Scan for the cell matching the given text and deliver its (x, y) coordinate at center. 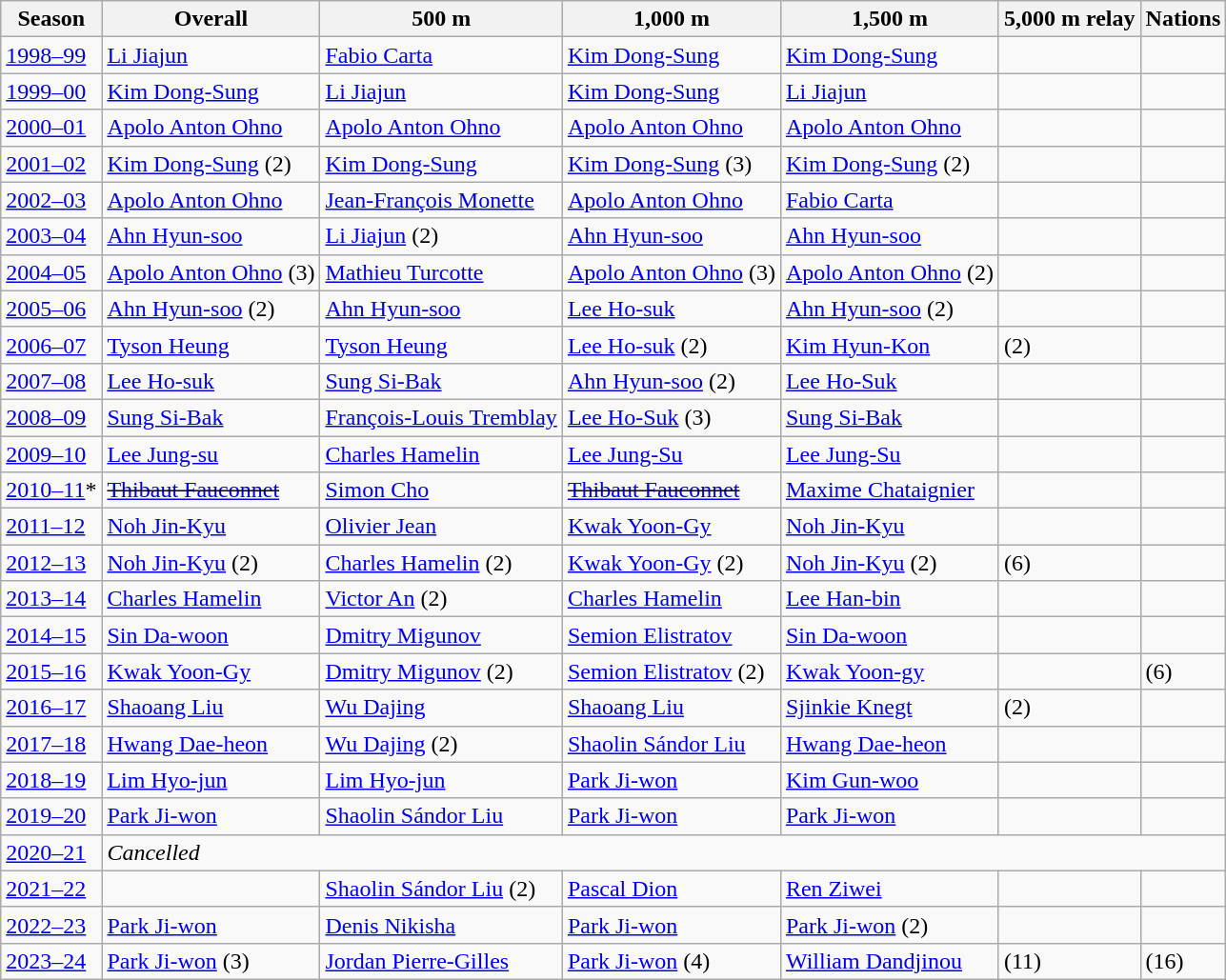
Park Ji-won (2) (890, 925)
Victor An (2) (441, 599)
Lee Han-bin (890, 599)
Park Ji-won (3) (211, 961)
2006–07 (51, 345)
Semion Elistratov (2) (671, 671)
2022–23 (51, 925)
Kwak Yoon-Gy (2) (671, 563)
2001–02 (51, 164)
Denis Nikisha (441, 925)
Kim Gun-woo (890, 780)
2023–24 (51, 961)
2011–12 (51, 527)
2013–14 (51, 599)
2009–10 (51, 454)
2017–18 (51, 744)
Jean-François Monette (441, 200)
2010–11* (51, 490)
Kim Hyun-Kon (890, 345)
Cancelled (664, 852)
1998–99 (51, 55)
William Dandjinou (890, 961)
Pascal Dion (671, 889)
Wu Dajing (2) (441, 744)
2016–17 (51, 708)
2007–08 (51, 381)
Park Ji-won (4) (671, 961)
Ren Ziwei (890, 889)
François-Louis Tremblay (441, 417)
Apolo Anton Ohno (2) (890, 272)
1,000 m (671, 19)
Sjinkie Knegt (890, 708)
2019–20 (51, 816)
2018–19 (51, 780)
Lee Ho-Suk (890, 381)
Shaolin Sándor Liu (2) (441, 889)
2003–04 (51, 236)
Overall (211, 19)
Wu Dajing (441, 708)
2000–01 (51, 128)
1,500 m (890, 19)
Semion Elistratov (671, 635)
Nations (1183, 19)
2002–03 (51, 200)
Kim Dong-Sung (3) (671, 164)
Lee Jung-su (211, 454)
2008–09 (51, 417)
2014–15 (51, 635)
2005–06 (51, 309)
Lee Ho-suk (2) (671, 345)
Li Jiajun (2) (441, 236)
2012–13 (51, 563)
2020–21 (51, 852)
2021–22 (51, 889)
Lee Ho-Suk (3) (671, 417)
5,000 m relay (1069, 19)
Jordan Pierre-Gilles (441, 961)
Mathieu Turcotte (441, 272)
Olivier Jean (441, 527)
Maxime Chataignier (890, 490)
2015–16 (51, 671)
500 m (441, 19)
(16) (1183, 961)
Charles Hamelin (2) (441, 563)
Season (51, 19)
2004–05 (51, 272)
(11) (1069, 961)
Dmitry Migunov (2) (441, 671)
1999–00 (51, 91)
Simon Cho (441, 490)
Dmitry Migunov (441, 635)
Kwak Yoon-gy (890, 671)
